Locate the cell with the specified text and output its (X, Y) center coordinate. 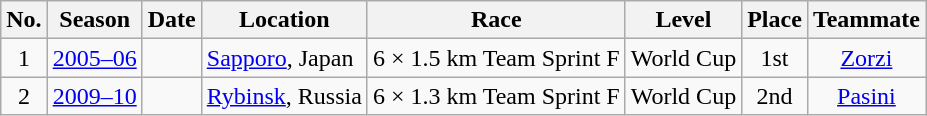
Place (775, 20)
Pasini (866, 96)
2nd (775, 96)
Level (683, 20)
2009–10 (94, 96)
6 × 1.5 km Team Sprint F (496, 58)
Location (284, 20)
2005–06 (94, 58)
Teammate (866, 20)
Date (172, 20)
Race (496, 20)
No. (24, 20)
Rybinsk, Russia (284, 96)
2 (24, 96)
6 × 1.3 km Team Sprint F (496, 96)
1st (775, 58)
Season (94, 20)
1 (24, 58)
Sapporo, Japan (284, 58)
Zorzi (866, 58)
